For the text-containing cell, return its midpoint in (x, y) coordinate format. 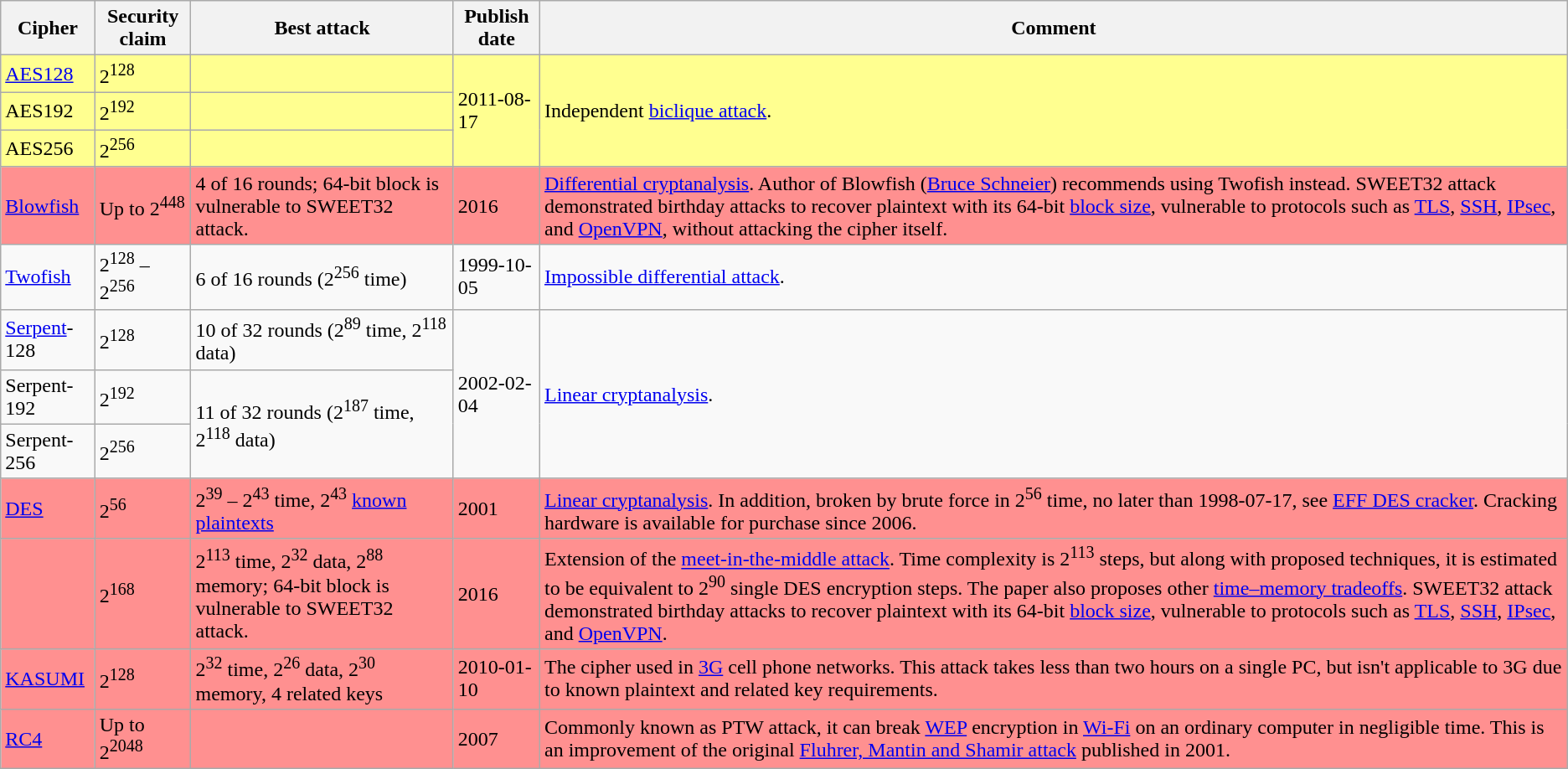
DES (48, 508)
AES256 (48, 149)
1999-10-05 (496, 277)
Publish date (496, 28)
2001 (496, 508)
Comment (1054, 28)
Independent biclique attack. (1054, 111)
Security claim (142, 28)
4 of 16 rounds; 64-bit block is vulnerable to SWEET32 attack. (322, 205)
Cipher (48, 28)
232 time, 226 data, 230 memory, 4 related keys (322, 679)
6 of 16 rounds (2256 time) (322, 277)
256 (142, 508)
Twofish (48, 277)
Up to 22048 (142, 739)
RC4 (48, 739)
2002-02-04 (496, 395)
239 – 243 time, 243 known plaintexts (322, 508)
Blowfish (48, 205)
2128 – 2256 (142, 277)
AES192 (48, 111)
Serpent-192 (48, 397)
2168 (142, 594)
KASUMI (48, 679)
Up to 2448 (142, 205)
Serpent-256 (48, 451)
10 of 32 rounds (289 time, 2118 data) (322, 340)
Serpent-128 (48, 340)
2007 (496, 739)
Best attack (322, 28)
11 of 32 rounds (2187 time, 2118 data) (322, 424)
2011-08-17 (496, 111)
2010-01-10 (496, 679)
2113 time, 232 data, 288 memory; 64-bit block is vulnerable to SWEET32 attack. (322, 594)
Linear cryptanalysis. (1054, 395)
Impossible differential attack. (1054, 277)
AES128 (48, 74)
